From the cell containing the given text, extract its center point as [X, Y] coordinate. 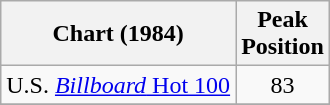
83 [283, 85]
Chart (1984) [118, 34]
U.S. Billboard Hot 100 [118, 85]
PeakPosition [283, 34]
